For the text-containing cell, return its midpoint in [x, y] coordinate format. 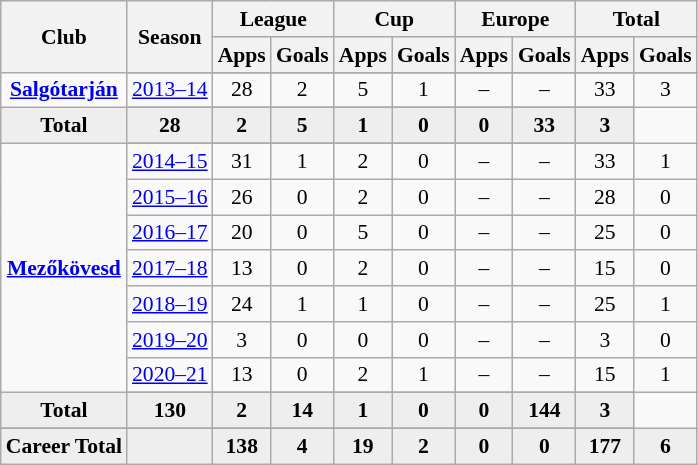
177 [605, 447]
4 [302, 447]
19 [363, 447]
26 [242, 197]
2014–15 [170, 162]
138 [242, 447]
Salgótarján [64, 90]
2016–17 [170, 233]
14 [302, 411]
130 [170, 411]
Europe [516, 19]
Season [170, 36]
24 [242, 304]
2013–14 [170, 90]
2019–20 [170, 340]
20 [242, 233]
League [274, 19]
2017–18 [170, 269]
144 [544, 411]
2020–21 [170, 375]
Club [64, 36]
6 [666, 447]
31 [242, 162]
2018–19 [170, 304]
Cup [394, 19]
Mezőkövesd [64, 268]
Career Total [64, 447]
2015–16 [170, 197]
